From the cell containing the given text, extract its center point as [x, y] coordinate. 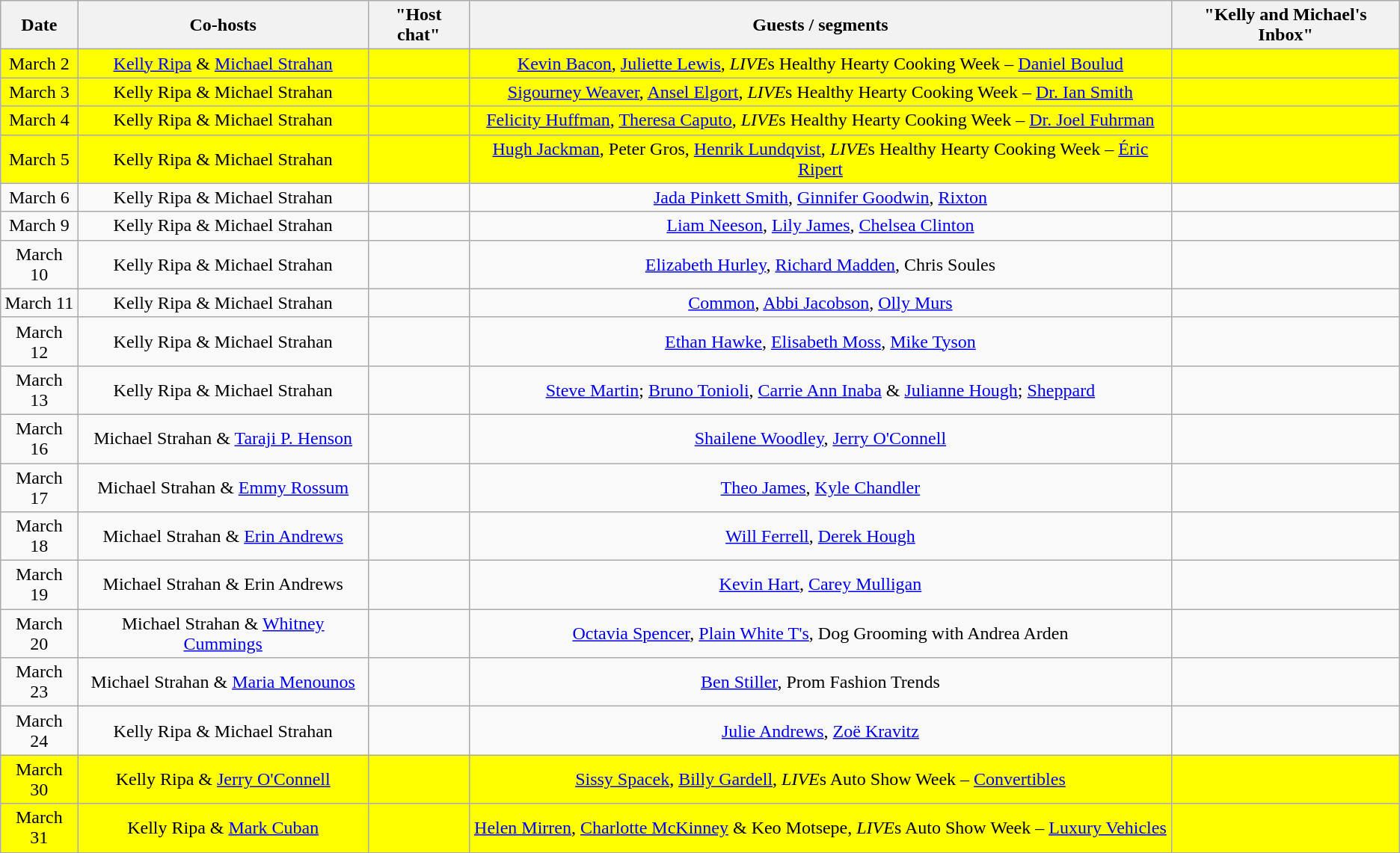
Theo James, Kyle Chandler [820, 487]
Julie Andrews, Zoë Kravitz [820, 731]
Michael Strahan & Maria Menounos [223, 682]
March 3 [39, 92]
March 12 [39, 341]
Liam Neeson, Lily James, Chelsea Clinton [820, 226]
Michael Strahan & Taraji P. Henson [223, 438]
Kelly Ripa & Mark Cuban [223, 828]
March 18 [39, 537]
Ethan Hawke, Elisabeth Moss, Mike Tyson [820, 341]
March 24 [39, 731]
Steve Martin; Bruno Tonioli, Carrie Ann Inaba & Julianne Hough; Sheppard [820, 390]
March 16 [39, 438]
Jada Pinkett Smith, Ginnifer Goodwin, Rixton [820, 197]
Michael Strahan & Emmy Rossum [223, 487]
March 10 [39, 265]
Hugh Jackman, Peter Gros, Henrik Lundqvist, LIVEs Healthy Hearty Cooking Week – Éric Ripert [820, 158]
"Kelly and Michael's Inbox" [1286, 25]
March 4 [39, 120]
March 23 [39, 682]
March 9 [39, 226]
Sissy Spacek, Billy Gardell, LIVEs Auto Show Week – Convertibles [820, 779]
Ben Stiller, Prom Fashion Trends [820, 682]
Felicity Huffman, Theresa Caputo, LIVEs Healthy Hearty Cooking Week – Dr. Joel Fuhrman [820, 120]
Kevin Hart, Carey Mulligan [820, 585]
Co-hosts [223, 25]
March 5 [39, 158]
Sigourney Weaver, Ansel Elgort, LIVEs Healthy Hearty Cooking Week – Dr. Ian Smith [820, 92]
March 6 [39, 197]
Octavia Spencer, Plain White T's, Dog Grooming with Andrea Arden [820, 634]
Guests / segments [820, 25]
March 13 [39, 390]
Kevin Bacon, Juliette Lewis, LIVEs Healthy Hearty Cooking Week – Daniel Boulud [820, 64]
March 31 [39, 828]
Shailene Woodley, Jerry O'Connell [820, 438]
Michael Strahan & Whitney Cummings [223, 634]
Elizabeth Hurley, Richard Madden, Chris Soules [820, 265]
Common, Abbi Jacobson, Olly Murs [820, 303]
March 17 [39, 487]
Date [39, 25]
"Host chat" [419, 25]
March 2 [39, 64]
Will Ferrell, Derek Hough [820, 537]
March 20 [39, 634]
March 11 [39, 303]
Kelly Ripa & Jerry O'Connell [223, 779]
March 19 [39, 585]
March 30 [39, 779]
Helen Mirren, Charlotte McKinney & Keo Motsepe, LIVEs Auto Show Week – Luxury Vehicles [820, 828]
